Pinpoint the cell where the given text exists, returning its (X, Y) midpoint coordinate. 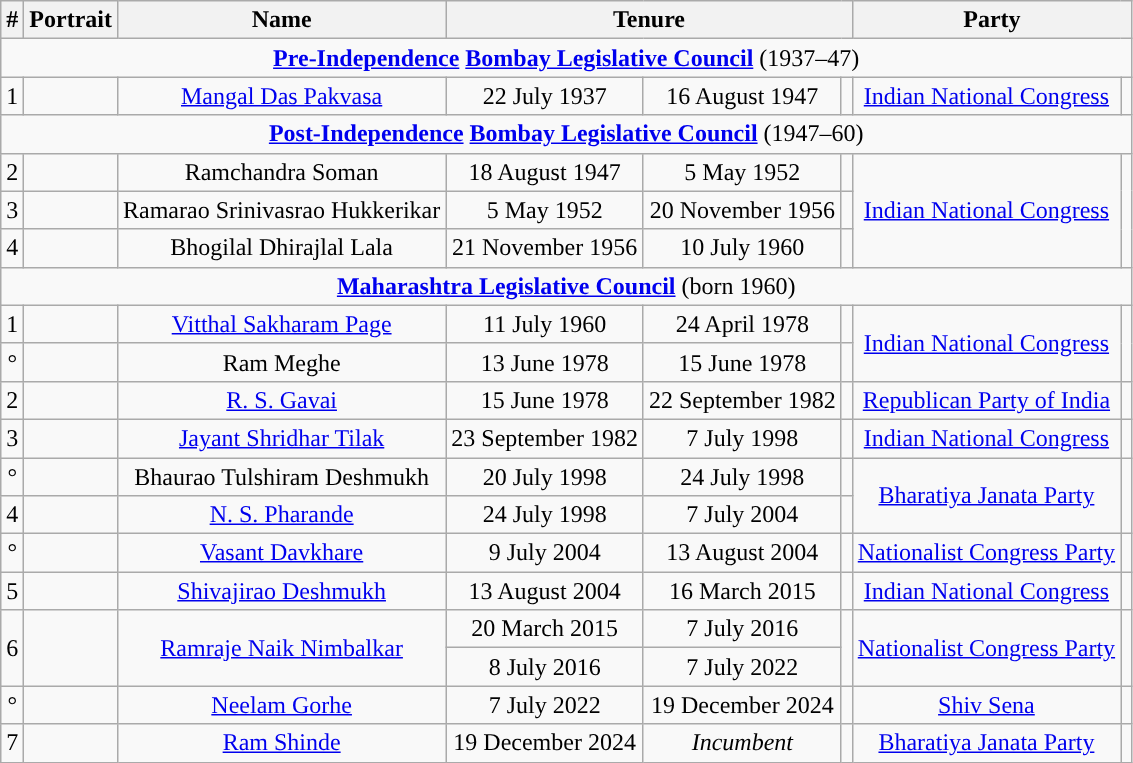
Maharashtra Legislative Council (born 1960) (566, 286)
Ramchandra Soman (281, 172)
Pre-Independence Bombay Legislative Council (1937–47) (566, 58)
Name (281, 20)
9 July 2004 (545, 553)
Shivajirao Deshmukh (281, 591)
Incumbent (742, 743)
21 November 1956 (545, 248)
7 July 2004 (742, 515)
8 July 2016 (545, 667)
Vitthal Sakharam Page (281, 324)
16 March 2015 (742, 591)
7 July 1998 (742, 438)
Ramarao Srinivasrao Hukkerikar (281, 210)
18 August 1947 (545, 172)
Portrait (71, 20)
20 March 2015 (545, 629)
Vasant Davkhare (281, 553)
Tenure (649, 20)
# (12, 20)
Neelam Gorhe (281, 705)
7 July 2016 (742, 629)
5 (12, 591)
20 November 1956 (742, 210)
22 September 1982 (742, 400)
20 July 1998 (545, 477)
Ramraje Naik Nimbalkar (281, 648)
Republican Party of India (986, 400)
13 June 1978 (545, 362)
24 April 1978 (742, 324)
Jayant Shridhar Tilak (281, 438)
Post-Independence Bombay Legislative Council (1947–60) (566, 134)
Shiv Sena (986, 705)
7 (12, 743)
6 (12, 648)
10 July 1960 (742, 248)
Party (992, 20)
22 July 1937 (545, 96)
N. S. Pharande (281, 515)
16 August 1947 (742, 96)
Ram Meghe (281, 362)
Bhaurao Tulshiram Deshmukh (281, 477)
Bhogilal Dhirajlal Lala (281, 248)
11 July 1960 (545, 324)
R. S. Gavai (281, 400)
23 September 1982 (545, 438)
Ram Shinde (281, 743)
Mangal Das Pakvasa (281, 96)
